For the text-containing cell, return its midpoint in [X, Y] coordinate format. 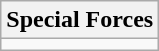
Special Forces [80, 20]
